Locate the cell with the specified text and output its [x, y] center coordinate. 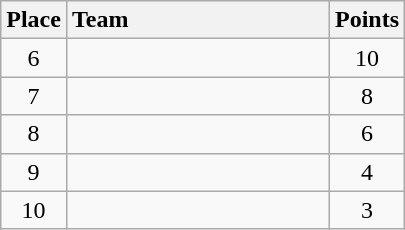
Team [198, 20]
Place [34, 20]
9 [34, 172]
7 [34, 96]
Points [368, 20]
3 [368, 210]
4 [368, 172]
